From the cell containing the given text, extract its center point as (X, Y) coordinate. 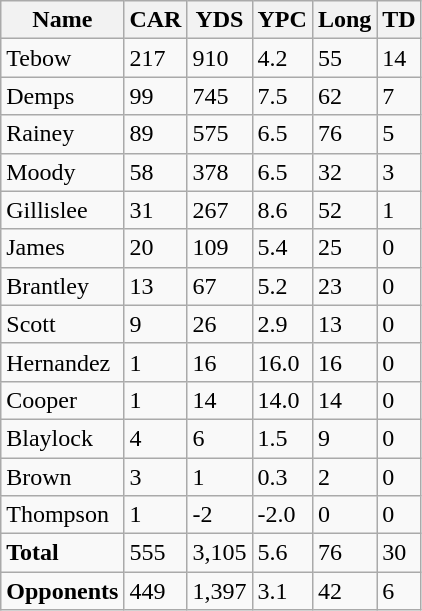
-2 (220, 515)
5 (399, 134)
52 (344, 210)
Blaylock (62, 438)
99 (156, 96)
4.2 (282, 58)
Tebow (62, 58)
2 (344, 477)
31 (156, 210)
Hernandez (62, 362)
16.0 (282, 362)
7 (399, 96)
8.6 (282, 210)
555 (156, 553)
14.0 (282, 400)
3.1 (282, 591)
0.3 (282, 477)
23 (344, 286)
Name (62, 20)
1,397 (220, 591)
James (62, 248)
217 (156, 58)
449 (156, 591)
267 (220, 210)
378 (220, 172)
25 (344, 248)
20 (156, 248)
Brantley (62, 286)
Thompson (62, 515)
Opponents (62, 591)
Gillislee (62, 210)
Rainey (62, 134)
2.9 (282, 324)
26 (220, 324)
CAR (156, 20)
55 (344, 58)
89 (156, 134)
575 (220, 134)
-2.0 (282, 515)
109 (220, 248)
Brown (62, 477)
Demps (62, 96)
TD (399, 20)
5.2 (282, 286)
5.4 (282, 248)
745 (220, 96)
Cooper (62, 400)
67 (220, 286)
YDS (220, 20)
YPC (282, 20)
Moody (62, 172)
910 (220, 58)
30 (399, 553)
5.6 (282, 553)
32 (344, 172)
42 (344, 591)
3,105 (220, 553)
Scott (62, 324)
58 (156, 172)
62 (344, 96)
Long (344, 20)
1.5 (282, 438)
4 (156, 438)
7.5 (282, 96)
Total (62, 553)
